Output the (x, y) coordinate of the center of the cell containing the given text.  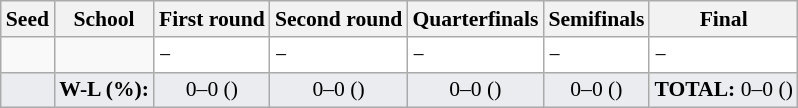
TOTAL: 0–0 () (723, 90)
Final (723, 19)
School (104, 19)
Seed (28, 19)
W-L (%): (104, 90)
Semifinals (596, 19)
Second round (339, 19)
Quarterfinals (475, 19)
First round (212, 19)
